Pinpoint the cell where the given text exists, returning its (X, Y) midpoint coordinate. 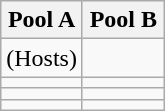
(Hosts) (42, 58)
Pool A (42, 20)
Pool B (123, 20)
